Scan for the cell matching the given text and deliver its (x, y) coordinate at center. 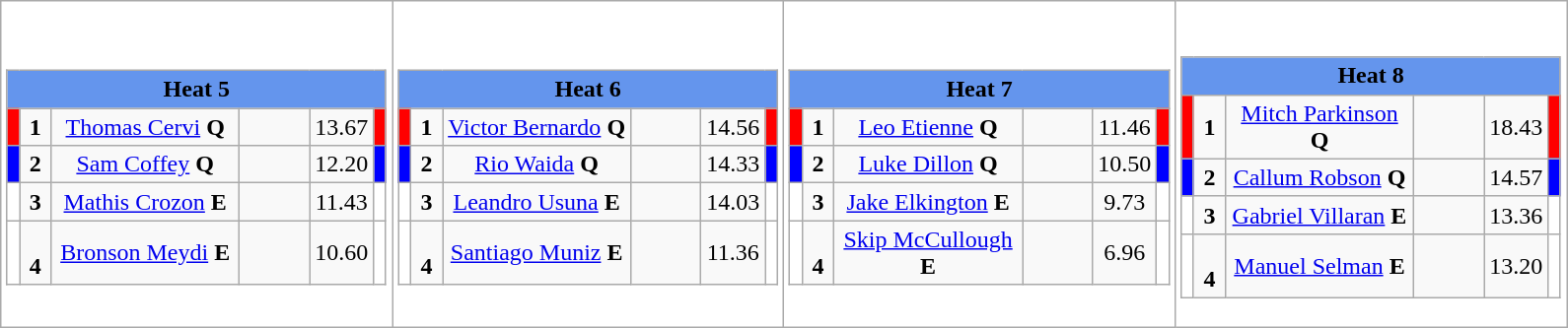
Luke Dillon Q (929, 164)
14.33 (734, 164)
Heat 7 1 Leo Etienne Q 11.46 2 Luke Dillon Q 10.50 3 Jake Elkington E 9.73 4 Skip McCullough E 6.96 (980, 164)
Heat 7 (979, 90)
10.60 (341, 252)
Heat 5 1 Thomas Cervi Q 13.67 2 Sam Coffey Q 12.20 3 Mathis Crozon E 11.43 4 Bronson Meydi E 10.60 (197, 164)
9.73 (1124, 202)
11.46 (1124, 127)
Thomas Cervi Q (146, 127)
10.50 (1124, 164)
Leo Etienne Q (929, 127)
Mitch Parkinson Q (1319, 126)
Heat 8 (1371, 76)
12.20 (341, 164)
Skip McCullough E (929, 252)
14.56 (734, 127)
Sam Coffey Q (146, 164)
13.20 (1517, 266)
Gabriel Villaran E (1319, 215)
Bronson Meydi E (146, 252)
6.96 (1124, 252)
Callum Robson Q (1319, 177)
Heat 8 1 Mitch Parkinson Q 18.43 2 Callum Robson Q 14.57 3 Gabriel Villaran E 13.36 4 Manuel Selman E 13.20 (1371, 164)
14.57 (1517, 177)
Rio Waida Q (536, 164)
Mathis Crozon E (146, 202)
Heat 6 1 Victor Bernardo Q 14.56 2 Rio Waida Q 14.33 3 Leandro Usuna E 14.03 4 Santiago Muniz E 11.36 (588, 164)
Heat 6 (588, 90)
14.03 (734, 202)
11.43 (341, 202)
Manuel Selman E (1319, 266)
11.36 (734, 252)
13.36 (1517, 215)
Leandro Usuna E (536, 202)
Heat 5 (196, 90)
18.43 (1517, 126)
Victor Bernardo Q (536, 127)
13.67 (341, 127)
Jake Elkington E (929, 202)
Santiago Muniz E (536, 252)
